Output the [X, Y] coordinate of the center of the cell containing the given text.  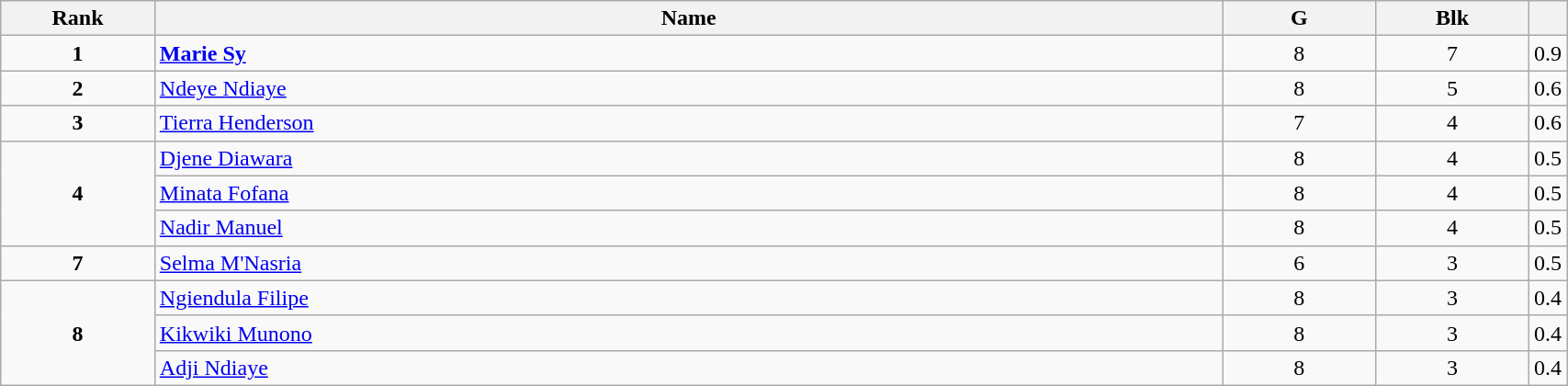
Tierra Henderson [689, 123]
1 [78, 53]
Blk [1453, 18]
Ndeye Ndiaye [689, 88]
G [1299, 18]
Adji Ndiaye [689, 368]
Selma M'Nasria [689, 263]
Name [689, 18]
2 [78, 88]
Ngiendula Filipe [689, 298]
Kikwiki Munono [689, 333]
Rank [78, 18]
Minata Fofana [689, 193]
6 [1299, 263]
Djene Diawara [689, 158]
Marie Sy [689, 53]
5 [1453, 88]
0.9 [1549, 53]
Nadir Manuel [689, 228]
